Identify which cell holds the provided text, then report its [x, y] central coordinate. 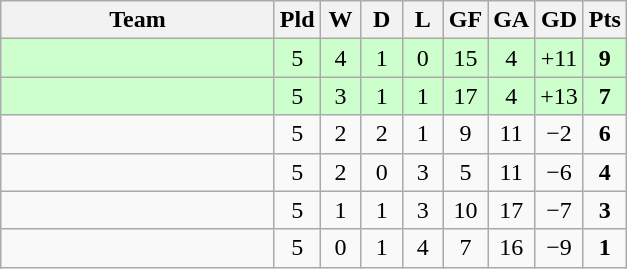
−7 [560, 210]
−2 [560, 134]
−6 [560, 172]
+13 [560, 96]
−9 [560, 248]
W [340, 20]
GF [465, 20]
16 [512, 248]
L [422, 20]
+11 [560, 58]
Team [138, 20]
10 [465, 210]
6 [604, 134]
GA [512, 20]
Pld [297, 20]
D [382, 20]
GD [560, 20]
15 [465, 58]
Pts [604, 20]
